Output the [X, Y] coordinate of the center of the cell containing the given text.  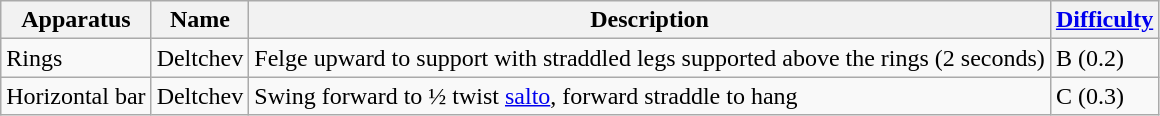
C (0.3) [1104, 96]
B (0.2) [1104, 58]
Horizontal bar [76, 96]
Rings [76, 58]
Apparatus [76, 20]
Swing forward to ½ twist salto, forward straddle to hang [650, 96]
Description [650, 20]
Name [200, 20]
Difficulty [1104, 20]
Felge upward to support with straddled legs supported above the rings (2 seconds) [650, 58]
